Return the (x, y) coordinate for the center point of the cell that contains the specified text.  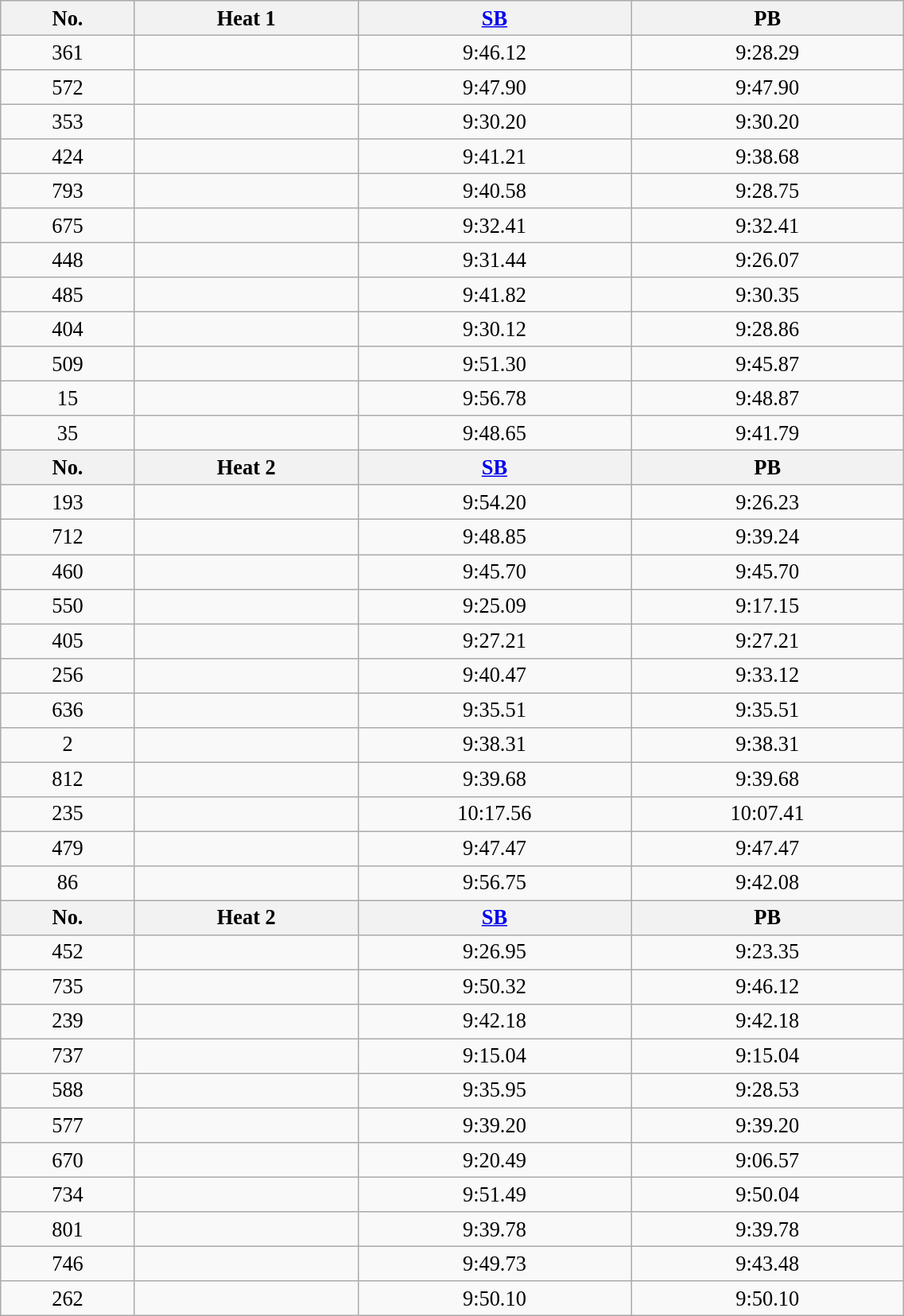
9:28.86 (768, 329)
812 (68, 779)
2 (68, 745)
746 (68, 1264)
9:28.29 (768, 52)
9:56.78 (495, 398)
9:41.79 (768, 433)
9:50.32 (495, 987)
452 (68, 952)
577 (68, 1125)
509 (68, 364)
9:38.68 (768, 157)
734 (68, 1194)
9:41.21 (495, 157)
256 (68, 675)
10:07.41 (768, 814)
235 (68, 814)
9:28.75 (768, 191)
9:28.53 (768, 1090)
404 (68, 329)
9:40.58 (495, 191)
262 (68, 1299)
405 (68, 641)
675 (68, 226)
448 (68, 260)
9:50.04 (768, 1194)
353 (68, 122)
9:48.85 (495, 537)
712 (68, 537)
9:45.87 (768, 364)
479 (68, 848)
572 (68, 87)
9:31.44 (495, 260)
670 (68, 1159)
193 (68, 502)
86 (68, 883)
9:25.09 (495, 606)
Heat 1 (246, 17)
9:06.57 (768, 1159)
15 (68, 398)
801 (68, 1229)
9:41.82 (495, 295)
9:51.30 (495, 364)
9:17.15 (768, 606)
735 (68, 987)
9:30.12 (495, 329)
9:43.48 (768, 1264)
9:42.08 (768, 883)
35 (68, 433)
9:30.35 (768, 295)
10:17.56 (495, 814)
9:26.95 (495, 952)
737 (68, 1056)
9:26.23 (768, 502)
9:48.65 (495, 433)
9:54.20 (495, 502)
9:39.24 (768, 537)
793 (68, 191)
9:56.75 (495, 883)
9:40.47 (495, 675)
9:33.12 (768, 675)
9:23.35 (768, 952)
9:20.49 (495, 1159)
9:35.95 (495, 1090)
239 (68, 1021)
9:49.73 (495, 1264)
588 (68, 1090)
9:51.49 (495, 1194)
485 (68, 295)
550 (68, 606)
9:48.87 (768, 398)
636 (68, 710)
361 (68, 52)
460 (68, 571)
9:26.07 (768, 260)
424 (68, 157)
